Return [x, y] of the center of cell containing provided text 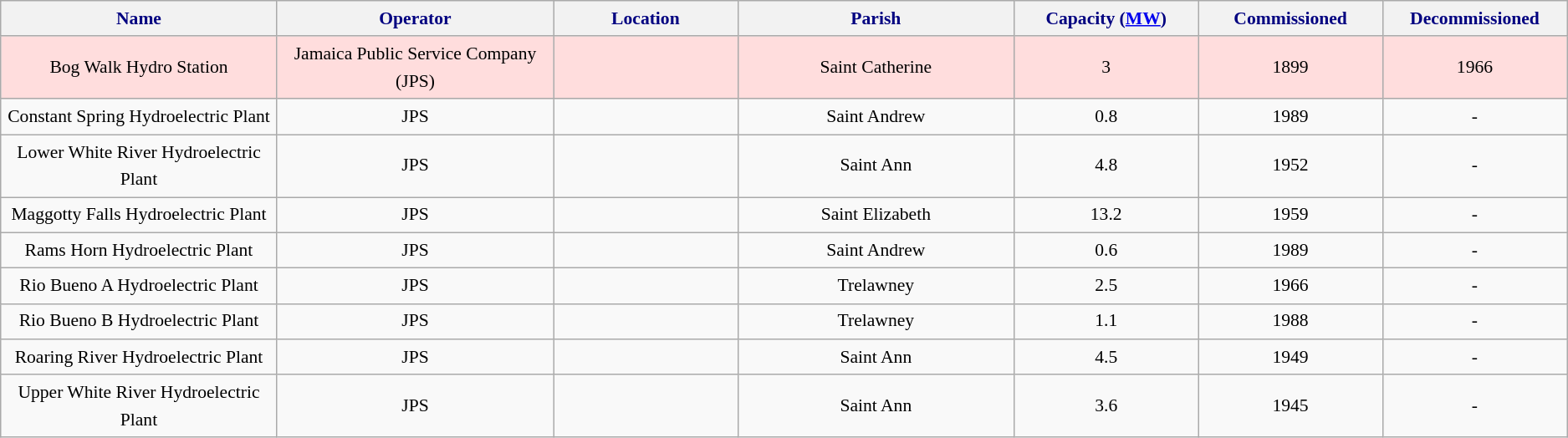
0.8 [1106, 117]
Lower White River Hydroelectric Plant [139, 166]
Bog Walk Hydro Station [139, 69]
Decommissioned [1474, 18]
Parish [876, 18]
4.5 [1106, 358]
1.1 [1106, 323]
1959 [1290, 216]
Rio Bueno A Hydroelectric Plant [139, 286]
Capacity (MW) [1106, 18]
13.2 [1106, 216]
Rio Bueno B Hydroelectric Plant [139, 323]
4.8 [1106, 166]
Roaring River Hydroelectric Plant [139, 358]
Jamaica Public Service Company (JPS) [415, 69]
Upper White River Hydroelectric Plant [139, 406]
Maggotty Falls Hydroelectric Plant [139, 216]
Constant Spring Hydroelectric Plant [139, 117]
Rams Horn Hydroelectric Plant [139, 251]
3 [1106, 69]
1949 [1290, 358]
2.5 [1106, 286]
1988 [1290, 323]
Location [646, 18]
Name [139, 18]
3.6 [1106, 406]
Commissioned [1290, 18]
Saint Elizabeth [876, 216]
1899 [1290, 69]
0.6 [1106, 251]
Operator [415, 18]
1952 [1290, 166]
1945 [1290, 406]
Saint Catherine [876, 69]
